Scan for the cell matching the given text and deliver its [x, y] coordinate at center. 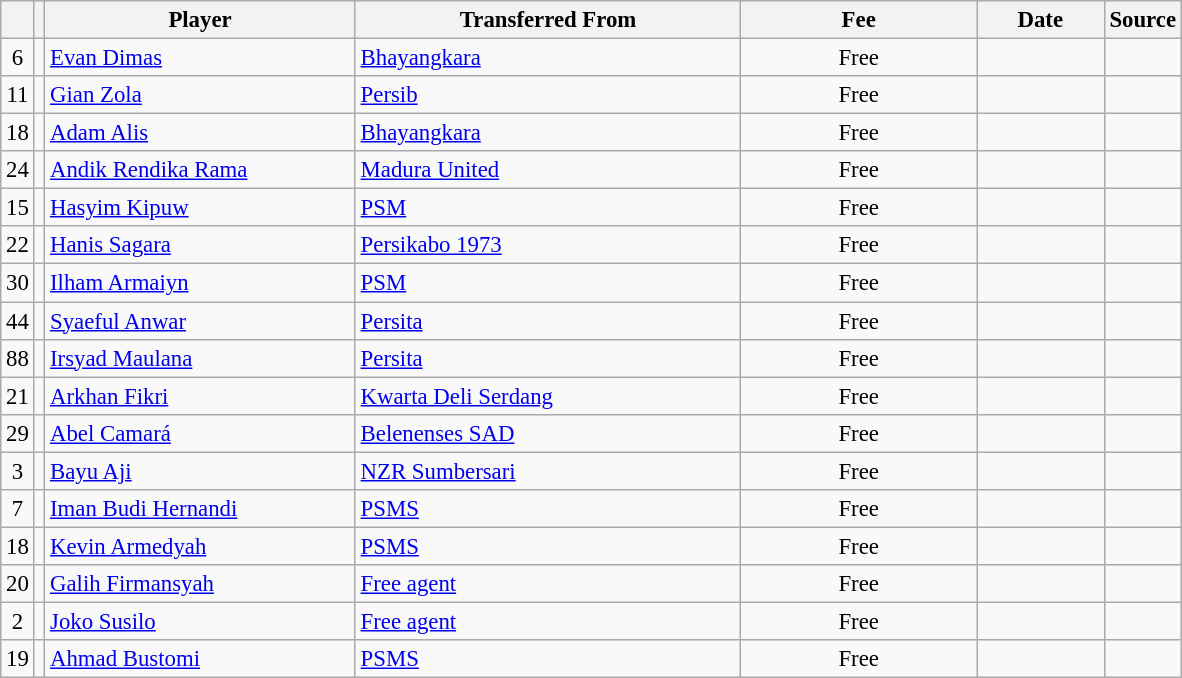
Syaeful Anwar [200, 321]
Transferred From [548, 20]
30 [18, 283]
Galih Firmansyah [200, 584]
15 [18, 208]
Persikabo 1973 [548, 245]
20 [18, 584]
Andik Rendika Rama [200, 170]
6 [18, 58]
Kwarta Deli Serdang [548, 396]
Abel Camará [200, 433]
NZR Sumbersari [548, 471]
19 [18, 659]
44 [18, 321]
Irsyad Maulana [200, 358]
Belenenses SAD [548, 433]
3 [18, 471]
2 [18, 621]
Madura United [548, 170]
22 [18, 245]
Evan Dimas [200, 58]
Joko Susilo [200, 621]
11 [18, 95]
Source [1142, 20]
Arkhan Fikri [200, 396]
Kevin Armedyah [200, 546]
Persib [548, 95]
7 [18, 509]
Date [1040, 20]
21 [18, 396]
Adam Alis [200, 133]
Hasyim Kipuw [200, 208]
Iman Budi Hernandi [200, 509]
Fee [859, 20]
Hanis Sagara [200, 245]
Ilham Armaiyn [200, 283]
Gian Zola [200, 95]
24 [18, 170]
Ahmad Bustomi [200, 659]
Player [200, 20]
88 [18, 358]
29 [18, 433]
Bayu Aji [200, 471]
